Pinpoint the cell where the given text exists, returning its (x, y) midpoint coordinate. 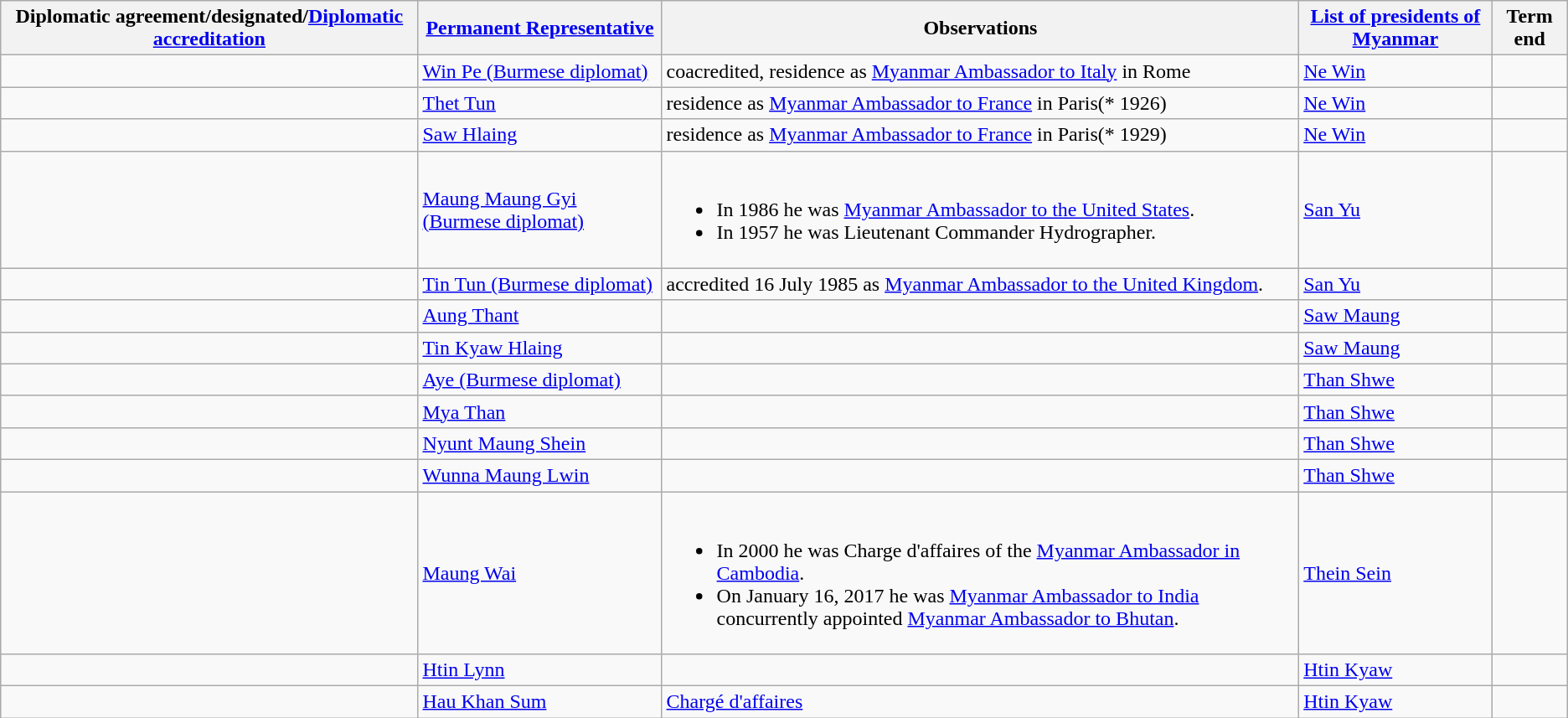
coacredited, residence as Myanmar Ambassador to Italy in Rome (980, 71)
List of presidents of Myanmar (1395, 28)
Saw Hlaing (539, 135)
Maung Wai (539, 572)
Wunna Maung Lwin (539, 475)
Thet Tun (539, 103)
Tin Tun (Burmese diplomat) (539, 284)
accredited 16 July 1985 as Myanmar Ambassador to the United Kingdom. (980, 284)
Diplomatic agreement/designated/Diplomatic accreditation (209, 28)
In 1986 he was Myanmar Ambassador to the United States.In 1957 he was Lieutenant Commander Hydrographer. (980, 209)
residence as Myanmar Ambassador to France in Paris(* 1926) (980, 103)
Win Pe (Burmese diplomat) (539, 71)
Thein Sein (1395, 572)
Aye (Burmese diplomat) (539, 380)
Tin Kyaw Hlaing (539, 348)
residence as Myanmar Ambassador to France in Paris(* 1929) (980, 135)
Observations (980, 28)
Chargé d'affaires (980, 702)
Aung Thant (539, 316)
Maung Maung Gyi (Burmese diplomat) (539, 209)
Nyunt Maung Shein (539, 443)
Hau Khan Sum (539, 702)
Mya Than (539, 411)
Htin Lynn (539, 670)
Permanent Representative (539, 28)
Term end (1529, 28)
